Capture the cell that displays the provided text and extract its [x, y] central coordinate. 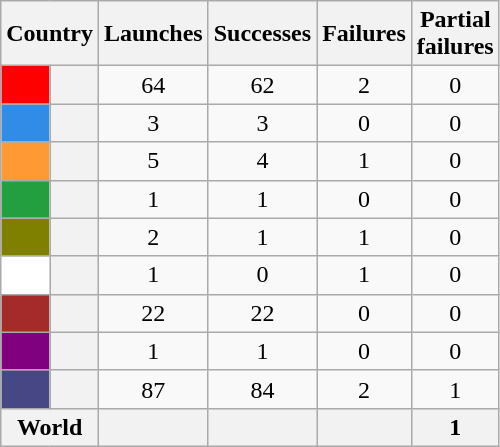
87 [153, 389]
Failures [364, 34]
64 [153, 85]
Successes [262, 34]
5 [153, 161]
4 [262, 161]
World [50, 427]
62 [262, 85]
Partial failures [455, 34]
Country [50, 34]
Launches [153, 34]
84 [262, 389]
